Determine the [X, Y] coordinate at the center of the cell enclosing the given text.  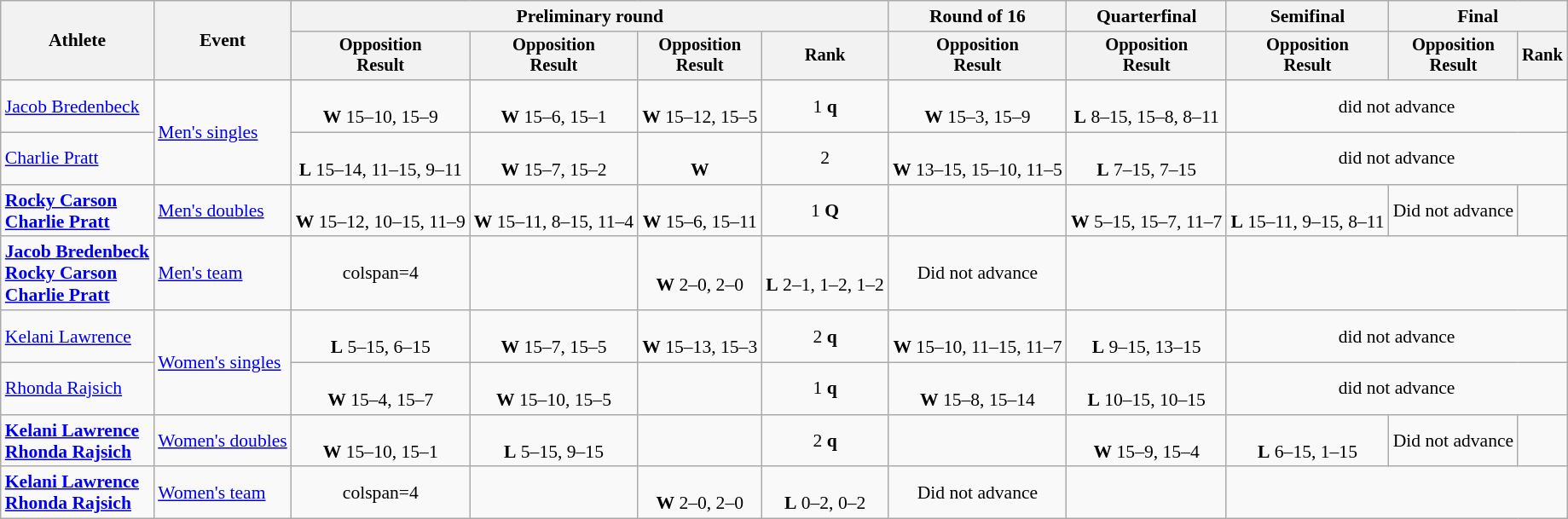
W 15–7, 15–2 [554, 159]
L 0–2, 0–2 [825, 493]
L 5–15, 9–15 [554, 441]
Kelani Lawrence [77, 336]
W 15–10, 11–15, 11–7 [977, 336]
Jacob BredenbeckRocky CarsonCharlie Pratt [77, 274]
Women's team [223, 493]
W 15–6, 15–1 [554, 106]
W 15–10, 15–9 [380, 106]
2 [825, 159]
W 15–6, 15–11 [699, 211]
Round of 16 [977, 16]
L 6–15, 1–15 [1307, 441]
L 10–15, 10–15 [1146, 389]
W 15–9, 15–4 [1146, 441]
Women's doubles [223, 441]
Women's singles [223, 362]
Men's doubles [223, 211]
Final [1478, 16]
W 15–12, 10–15, 11–9 [380, 211]
Men's team [223, 274]
W 5–15, 15–7, 11–7 [1146, 211]
Event [223, 41]
L 9–15, 13–15 [1146, 336]
W 15–4, 15–7 [380, 389]
L 15–14, 11–15, 9–11 [380, 159]
W [699, 159]
L 15–11, 9–15, 8–11 [1307, 211]
W 15–3, 15–9 [977, 106]
Semifinal [1307, 16]
Jacob Bredenbeck [77, 106]
W 15–10, 15–1 [380, 441]
L 2–1, 1–2, 1–2 [825, 274]
W 13–15, 15–10, 11–5 [977, 159]
W 15–12, 15–5 [699, 106]
Charlie Pratt [77, 159]
1 Q [825, 211]
W 15–7, 15–5 [554, 336]
L 7–15, 7–15 [1146, 159]
W 15–8, 15–14 [977, 389]
Rocky CarsonCharlie Pratt [77, 211]
Quarterfinal [1146, 16]
Rhonda Rajsich [77, 389]
W 15–11, 8–15, 11–4 [554, 211]
Men's singles [223, 132]
Athlete [77, 41]
L 5–15, 6–15 [380, 336]
Preliminary round [590, 16]
L 8–15, 15–8, 8–11 [1146, 106]
W 15–10, 15–5 [554, 389]
W 15–13, 15–3 [699, 336]
